From the cell containing the given text, extract its center point as (x, y) coordinate. 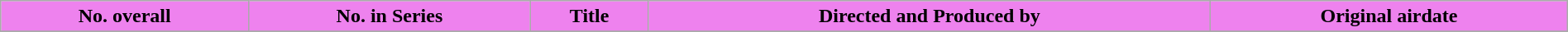
No. overall (125, 16)
Directed and Produced by (930, 16)
No. in Series (390, 16)
Original airdate (1389, 16)
Title (589, 16)
